Pinpoint the cell where the given text exists, returning its (x, y) midpoint coordinate. 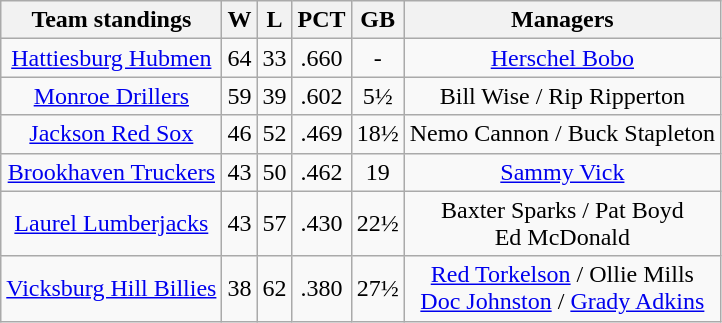
- (378, 58)
59 (240, 96)
33 (274, 58)
L (274, 20)
46 (240, 134)
22½ (378, 224)
Jackson Red Sox (112, 134)
Red Torkelson / Ollie Mills Doc Johnston / Grady Adkins (562, 288)
62 (274, 288)
Team standings (112, 20)
19 (378, 172)
52 (274, 134)
GB (378, 20)
57 (274, 224)
W (240, 20)
.430 (322, 224)
.380 (322, 288)
Hattiesburg Hubmen (112, 58)
64 (240, 58)
Monroe Drillers (112, 96)
Laurel Lumberjacks (112, 224)
Sammy Vick (562, 172)
Brookhaven Truckers (112, 172)
18½ (378, 134)
5½ (378, 96)
Bill Wise / Rip Ripperton (562, 96)
.660 (322, 58)
PCT (322, 20)
27½ (378, 288)
50 (274, 172)
38 (240, 288)
Herschel Bobo (562, 58)
39 (274, 96)
.462 (322, 172)
Managers (562, 20)
Nemo Cannon / Buck Stapleton (562, 134)
.469 (322, 134)
.602 (322, 96)
Baxter Sparks / Pat Boyd Ed McDonald (562, 224)
Vicksburg Hill Billies (112, 288)
